Output the (X, Y) coordinate of the center of the cell containing the given text.  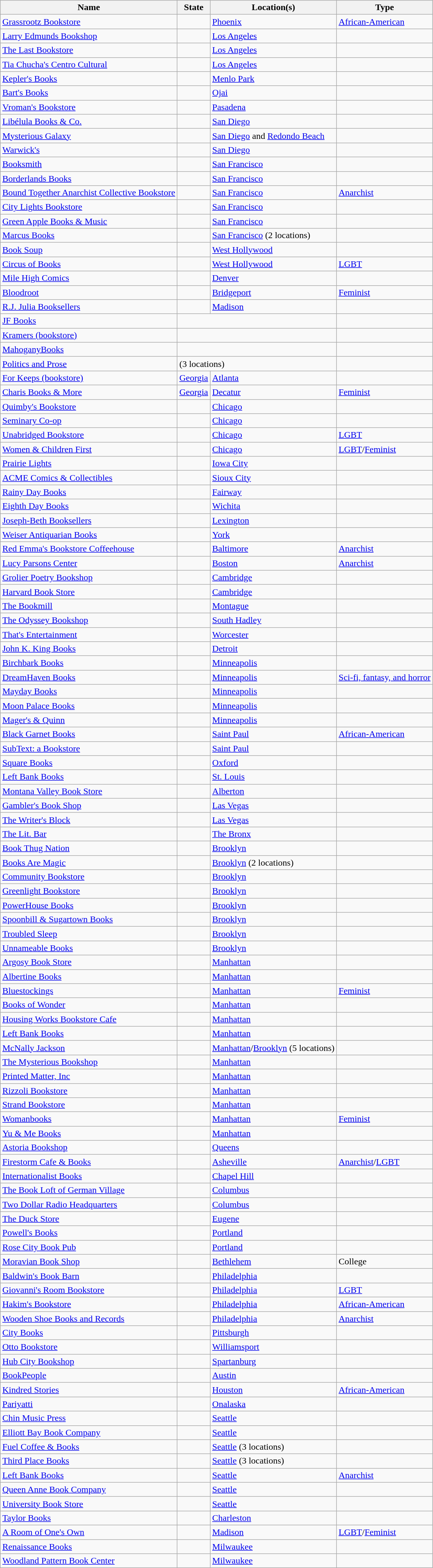
Square Books (89, 763)
Detroit (274, 649)
Chin Music Press (89, 1418)
Brooklyn (2 locations) (274, 862)
Politics and Prose (89, 364)
Strand Bookstore (89, 1105)
Eugene (274, 1219)
The Duck Store (89, 1219)
Worcester (274, 635)
Fairway (274, 492)
Bound Together Anarchist Collective Bookstore (89, 193)
Queens (274, 1148)
Montague (274, 606)
Kepler's Books (89, 79)
Oxford (274, 763)
City Books (89, 1333)
MahoganyBooks (89, 349)
Anarchist/LGBT (385, 1162)
Hub City Bookshop (89, 1361)
Gambler's Book Shop (89, 805)
That's Entertainment (89, 635)
Moon Palace Books (89, 706)
ACME Comics & Collectibles (89, 478)
Baltimore (274, 549)
York (274, 535)
Sioux City (274, 478)
Wichita (274, 506)
Women & Children First (89, 449)
Mayday Books (89, 692)
Bluestockings (89, 991)
University Book Store (89, 1504)
Internationalist Books (89, 1176)
Black Garnet Books (89, 734)
Seminary Co-op (89, 421)
Asheville (274, 1162)
Williamsport (274, 1347)
The Bronx (274, 834)
For Keeps (bookstore) (89, 378)
The Odyssey Bookshop (89, 620)
PowerHouse Books (89, 905)
R.J. Julia Booksellers (89, 307)
Unnameable Books (89, 948)
Pittsburgh (274, 1333)
Elliott Bay Book Company (89, 1432)
John K. King Books (89, 649)
Pariyatti (89, 1404)
Atlanta (274, 378)
Mager's & Quinn (89, 720)
Montana Valley Book Store (89, 791)
The Lit. Bar (89, 834)
Powell's Books (89, 1233)
Renaissance Books (89, 1547)
Kindred Stories (89, 1390)
Alberton (274, 791)
Grassrootz Bookstore (89, 22)
Eighth Day Books (89, 506)
The Mysterious Bookshop (89, 1062)
Greenlight Bookstore (89, 891)
Sci-fi, fantasy, and horror (385, 677)
Tia Chucha's Centro Cultural (89, 64)
Phoenix (274, 22)
Austin (274, 1376)
Fuel Coffee & Books (89, 1447)
Boston (274, 563)
Birchbark Books (89, 663)
Larry Edmunds Bookshop (89, 36)
South Hadley (274, 620)
Book Thug Nation (89, 848)
Pasadena (274, 107)
Printed Matter, Inc (89, 1076)
Bridgeport (274, 292)
Green Apple Books & Music (89, 221)
Argosy Book Store (89, 962)
Kramers (bookstore) (89, 335)
San Francisco (2 locations) (274, 235)
Troubled Sleep (89, 934)
Quimby's Bookstore (89, 406)
Hakim's Bookstore (89, 1304)
State (194, 7)
Bethlehem (274, 1261)
Joseph-Beth Booksellers (89, 520)
Decatur (274, 392)
Book Soup (89, 250)
Circus of Books (89, 264)
Rainy Day Books (89, 492)
Queen Anne Book Company (89, 1489)
Mile High Comics (89, 278)
DreamHaven Books (89, 677)
Type (385, 7)
Vroman's Bookstore (89, 107)
Giovanni's Room Bookstore (89, 1290)
Spartanburg (274, 1361)
St. Louis (274, 777)
San Diego and Redondo Beach (274, 136)
Womanbooks (89, 1119)
Harvard Book Store (89, 592)
Firestorm Cafe & Books (89, 1162)
Moravian Book Shop (89, 1261)
The Writer's Block (89, 820)
Manhattan/Brooklyn (5 locations) (274, 1048)
Rose City Book Pub (89, 1247)
Warwick's (89, 150)
Ojai (274, 93)
Denver (274, 278)
Wooden Shoe Books and Records (89, 1318)
Name (89, 7)
Rizzoli Bookstore (89, 1091)
Baldwin's Book Barn (89, 1276)
Lexington (274, 520)
Taylor Books (89, 1518)
Borderlands Books (89, 179)
McNally Jackson (89, 1048)
SubText: a Bookstore (89, 748)
Iowa City (274, 464)
Menlo Park (274, 79)
Charis Books & More (89, 392)
Astoria Bookshop (89, 1148)
The Bookmill (89, 606)
Yu & Me Books (89, 1133)
Woodland Pattern Book Center (89, 1561)
Charleston (274, 1518)
City Lights Bookstore (89, 207)
A Room of One's Own (89, 1532)
Books Are Magic (89, 862)
Booksmith (89, 164)
Housing Works Bookstore Cafe (89, 1019)
Lucy Parsons Center (89, 563)
Albertine Books (89, 976)
Community Bookstore (89, 877)
Third Place Books (89, 1461)
(3 locations) (257, 364)
BookPeople (89, 1376)
Onalaska (274, 1404)
College (385, 1261)
Otto Bookstore (89, 1347)
Grolier Poetry Bookshop (89, 577)
Weiser Antiquarian Books (89, 535)
Marcus Books (89, 235)
Libélula Books & Co. (89, 121)
Books of Wonder (89, 1005)
Bart's Books (89, 93)
Prairie Lights (89, 464)
The Last Bookstore (89, 50)
Bloodroot (89, 292)
Houston (274, 1390)
Two Dollar Radio Headquarters (89, 1204)
Mysterious Galaxy (89, 136)
JF Books (89, 321)
Unabridged Bookstore (89, 435)
The Book Loft of German Village (89, 1190)
Red Emma's Bookstore Coffeehouse (89, 549)
Spoonbill & Sugartown Books (89, 920)
Location(s) (274, 7)
Chapel Hill (274, 1176)
